Search for the cell housing the specified text and yield its [x, y] center coordinate. 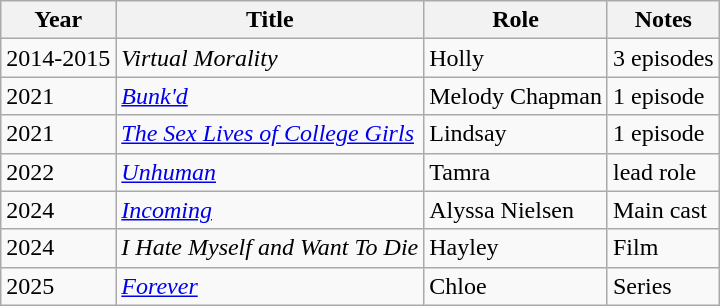
2025 [58, 286]
Melody Chapman [516, 96]
Film [663, 248]
Alyssa Nielsen [516, 210]
lead role [663, 172]
Chloe [516, 286]
3 episodes [663, 58]
I Hate Myself and Want To Die [270, 248]
2022 [58, 172]
Title [270, 20]
The Sex Lives of College Girls [270, 134]
Role [516, 20]
Holly [516, 58]
Tamra [516, 172]
Bunk'd [270, 96]
Virtual Morality [270, 58]
Notes [663, 20]
Series [663, 286]
Hayley [516, 248]
Unhuman [270, 172]
Year [58, 20]
Forever [270, 286]
Main cast [663, 210]
Lindsay [516, 134]
Incoming [270, 210]
2014-2015 [58, 58]
